Output the (x, y) coordinate of the center of the cell containing the given text.  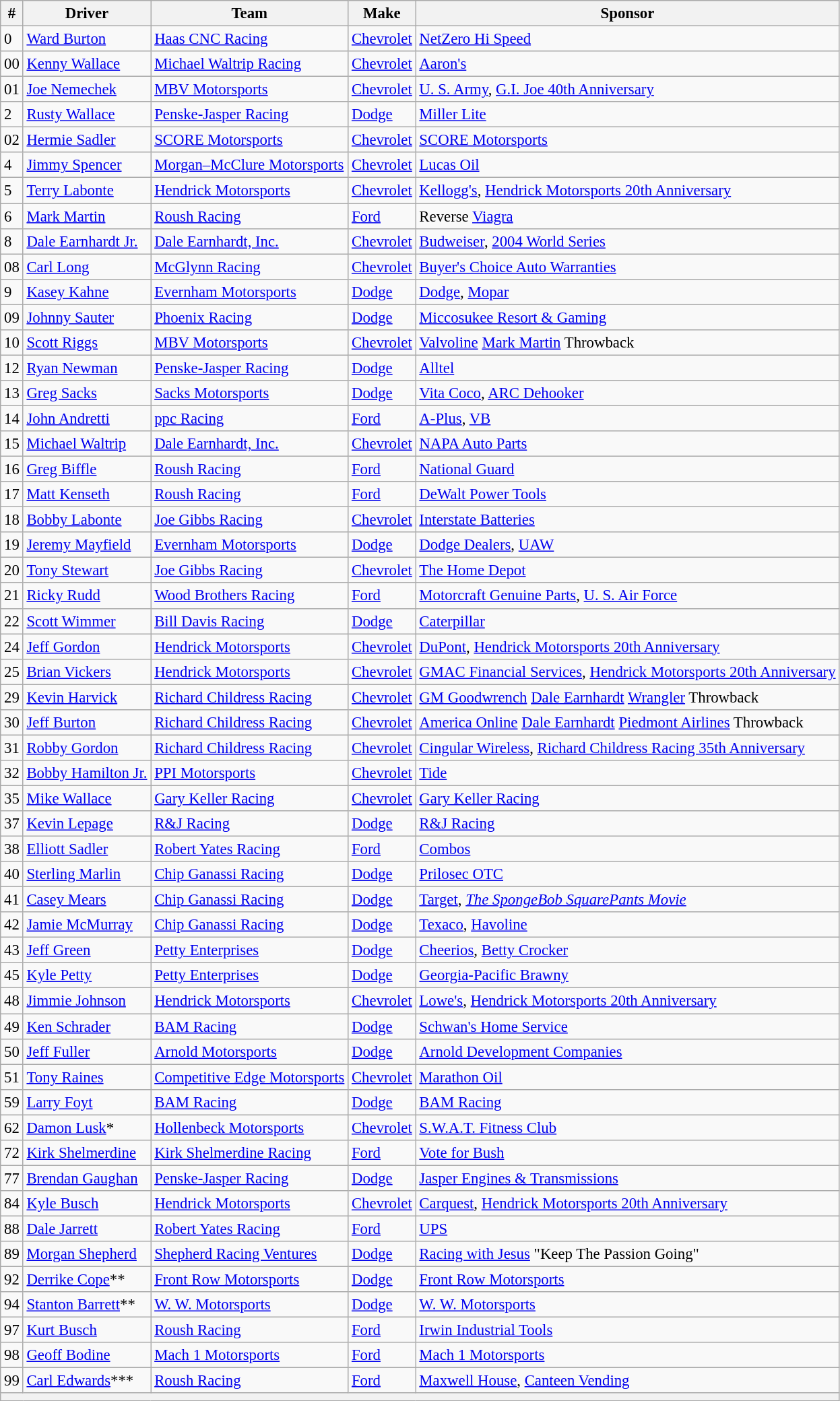
00 (12, 64)
Kevin Lepage (87, 824)
Greg Biffle (87, 469)
19 (12, 545)
Jimmy Spencer (87, 165)
ppc Racing (249, 418)
Prilosec OTC (628, 874)
Haas CNC Racing (249, 39)
Damon Lusk* (87, 1128)
Jeremy Mayfield (87, 545)
Jeff Burton (87, 723)
Combos (628, 849)
Kenny Wallace (87, 64)
30 (12, 723)
41 (12, 900)
Competitive Edge Motorsports (249, 1077)
Shepherd Racing Ventures (249, 1254)
Arnold Motorsports (249, 1051)
Target, The SpongeBob SquarePants Movie (628, 900)
Alltel (628, 368)
Casey Mears (87, 900)
Larry Foyt (87, 1102)
Cheerios, Betty Crocker (628, 950)
Cingular Wireless, Richard Childress Racing 35th Anniversary (628, 748)
DeWalt Power Tools (628, 494)
Arnold Development Companies (628, 1051)
35 (12, 798)
Bobby Labonte (87, 520)
Dale Earnhardt Jr. (87, 241)
2 (12, 115)
Kellogg's, Hendrick Motorsports 20th Anniversary (628, 191)
U. S. Army, G.I. Joe 40th Anniversary (628, 90)
Matt Kenseth (87, 494)
62 (12, 1128)
Reverse Viagra (628, 216)
21 (12, 596)
PPI Motorsports (249, 773)
20 (12, 571)
Kirk Shelmerdine Racing (249, 1153)
NAPA Auto Parts (628, 444)
94 (12, 1305)
43 (12, 950)
31 (12, 748)
01 (12, 90)
50 (12, 1051)
45 (12, 976)
# (12, 13)
84 (12, 1204)
S.W.A.T. Fitness Club (628, 1128)
Ricky Rudd (87, 596)
18 (12, 520)
77 (12, 1178)
Interstate Batteries (628, 520)
Brendan Gaughan (87, 1178)
97 (12, 1330)
GMAC Financial Services, Hendrick Motorsports 20th Anniversary (628, 672)
Sponsor (628, 13)
42 (12, 925)
Vote for Bush (628, 1153)
09 (12, 317)
Dodge, Mopar (628, 292)
Elliott Sadler (87, 849)
Miller Lite (628, 115)
Jeff Gordon (87, 647)
0 (12, 39)
49 (12, 1027)
Bill Davis Racing (249, 621)
Miccosukee Resort & Gaming (628, 317)
Caterpillar (628, 621)
Irwin Industrial Tools (628, 1330)
Robby Gordon (87, 748)
40 (12, 874)
Texaco, Havoline (628, 925)
Rusty Wallace (87, 115)
Racing with Jesus "Keep The Passion Going" (628, 1254)
National Guard (628, 469)
Mark Martin (87, 216)
98 (12, 1355)
15 (12, 444)
GM Goodwrench Dale Earnhardt Wrangler Throwback (628, 697)
Tony Raines (87, 1077)
Brian Vickers (87, 672)
4 (12, 165)
51 (12, 1077)
Hermie Sadler (87, 140)
Kirk Shelmerdine (87, 1153)
Kevin Harvick (87, 697)
37 (12, 824)
Sacks Motorsports (249, 393)
Scott Riggs (87, 343)
Jeff Green (87, 950)
Hollenbeck Motorsports (249, 1128)
Terry Labonte (87, 191)
Dale Jarrett (87, 1229)
A-Plus, VB (628, 418)
25 (12, 672)
Ward Burton (87, 39)
Maxwell House, Canteen Vending (628, 1381)
29 (12, 697)
Marathon Oil (628, 1077)
Phoenix Racing (249, 317)
8 (12, 241)
Jamie McMurray (87, 925)
12 (12, 368)
02 (12, 140)
Driver (87, 13)
Bobby Hamilton Jr. (87, 773)
DuPont, Hendrick Motorsports 20th Anniversary (628, 647)
Carl Long (87, 267)
6 (12, 216)
17 (12, 494)
Carl Edwards*** (87, 1381)
Kurt Busch (87, 1330)
Johnny Sauter (87, 317)
32 (12, 773)
Dodge Dealers, UAW (628, 545)
Make (382, 13)
Jeff Fuller (87, 1051)
Jimmie Johnson (87, 1001)
Greg Sacks (87, 393)
Joe Nemechek (87, 90)
Georgia-Pacific Brawny (628, 976)
Motorcraft Genuine Parts, U. S. Air Force (628, 596)
Kyle Busch (87, 1204)
Stanton Barrett** (87, 1305)
Michael Waltrip (87, 444)
92 (12, 1280)
Ryan Newman (87, 368)
Morgan Shepherd (87, 1254)
The Home Depot (628, 571)
24 (12, 647)
Carquest, Hendrick Motorsports 20th Anniversary (628, 1204)
Tide (628, 773)
Schwan's Home Service (628, 1027)
5 (12, 191)
Vita Coco, ARC Dehooker (628, 393)
88 (12, 1229)
Michael Waltrip Racing (249, 64)
38 (12, 849)
Lowe's, Hendrick Motorsports 20th Anniversary (628, 1001)
Scott Wimmer (87, 621)
UPS (628, 1229)
Kasey Kahne (87, 292)
Team (249, 13)
Kyle Petty (87, 976)
Budweiser, 2004 World Series (628, 241)
08 (12, 267)
99 (12, 1381)
Morgan–McClure Motorsports (249, 165)
Derrike Cope** (87, 1280)
14 (12, 418)
72 (12, 1153)
9 (12, 292)
America Online Dale Earnhardt Piedmont Airlines Throwback (628, 723)
Valvoline Mark Martin Throwback (628, 343)
John Andretti (87, 418)
NetZero Hi Speed (628, 39)
Wood Brothers Racing (249, 596)
13 (12, 393)
Aaron's (628, 64)
10 (12, 343)
Geoff Bodine (87, 1355)
Buyer's Choice Auto Warranties (628, 267)
Jasper Engines & Transmissions (628, 1178)
22 (12, 621)
Tony Stewart (87, 571)
59 (12, 1102)
Mike Wallace (87, 798)
Sterling Marlin (87, 874)
89 (12, 1254)
Ken Schrader (87, 1027)
48 (12, 1001)
McGlynn Racing (249, 267)
16 (12, 469)
Lucas Oil (628, 165)
